Provide the (x, y) coordinate of the cell's center where the given text is located.  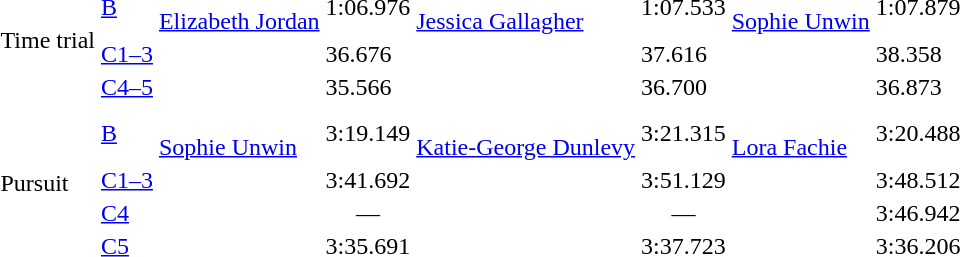
36.700 (684, 87)
C4 (126, 213)
3:51.129 (684, 180)
Lora Fachie (800, 134)
B (126, 134)
3:41.692 (368, 180)
Sophie Unwin (239, 134)
3:21.315 (684, 134)
C4–5 (126, 87)
Katie-George Dunlevy (526, 134)
37.616 (684, 54)
35.566 (368, 87)
3:19.149 (368, 134)
36.676 (368, 54)
